Locate the cell with the specified text and output its [x, y] center coordinate. 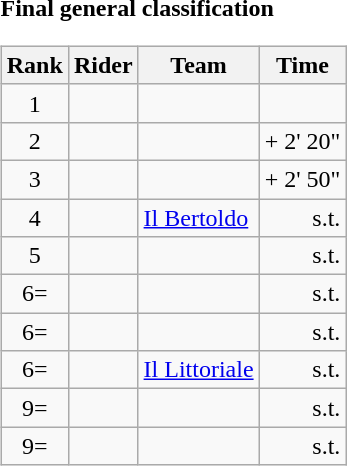
Time [302, 65]
2 [34, 141]
Il Bertoldo [198, 217]
Team [198, 65]
Il Littoriale [198, 370]
4 [34, 217]
Rider [103, 65]
Rank [34, 65]
3 [34, 179]
+ 2' 20" [302, 141]
1 [34, 103]
5 [34, 256]
+ 2' 50" [302, 179]
